Extract the [x, y] coordinate from the center of the cell holding the provided text.  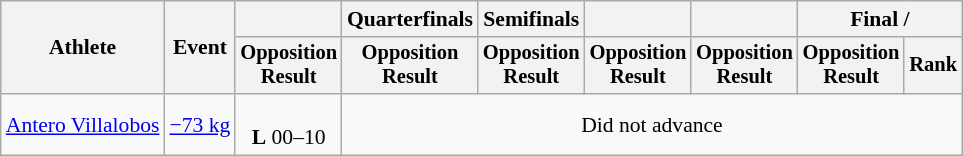
−73 kg [200, 124]
Final / [880, 19]
L 00–10 [288, 124]
Quarterfinals [410, 19]
Semifinals [532, 19]
Did not advance [652, 124]
Rank [933, 66]
Antero Villalobos [83, 124]
Event [200, 48]
Athlete [83, 48]
